Detect which cell encompasses the target text, then output its (x, y) center coordinate. 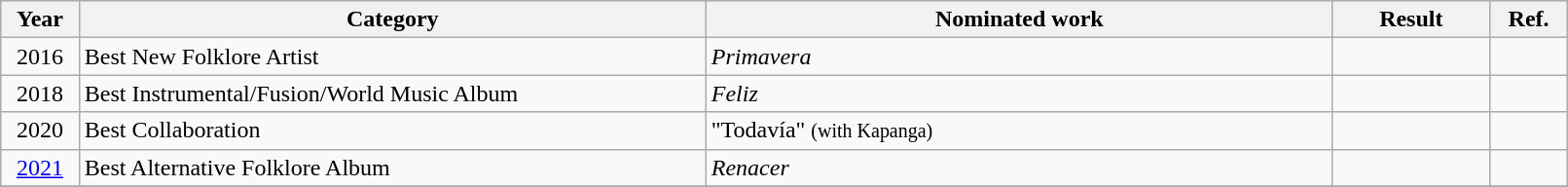
Nominated work (1019, 19)
2020 (40, 131)
2021 (40, 168)
Category (392, 19)
Primavera (1019, 56)
Best Instrumental/Fusion/World Music Album (392, 93)
2018 (40, 93)
Result (1411, 19)
Ref. (1528, 19)
Best New Folklore Artist (392, 56)
2016 (40, 56)
Year (40, 19)
Best Alternative Folklore Album (392, 168)
Feliz (1019, 93)
Renacer (1019, 168)
Best Collaboration (392, 131)
"Todavía" (with Kapanga) (1019, 131)
